Locate the cell with the specified text and output its (x, y) center coordinate. 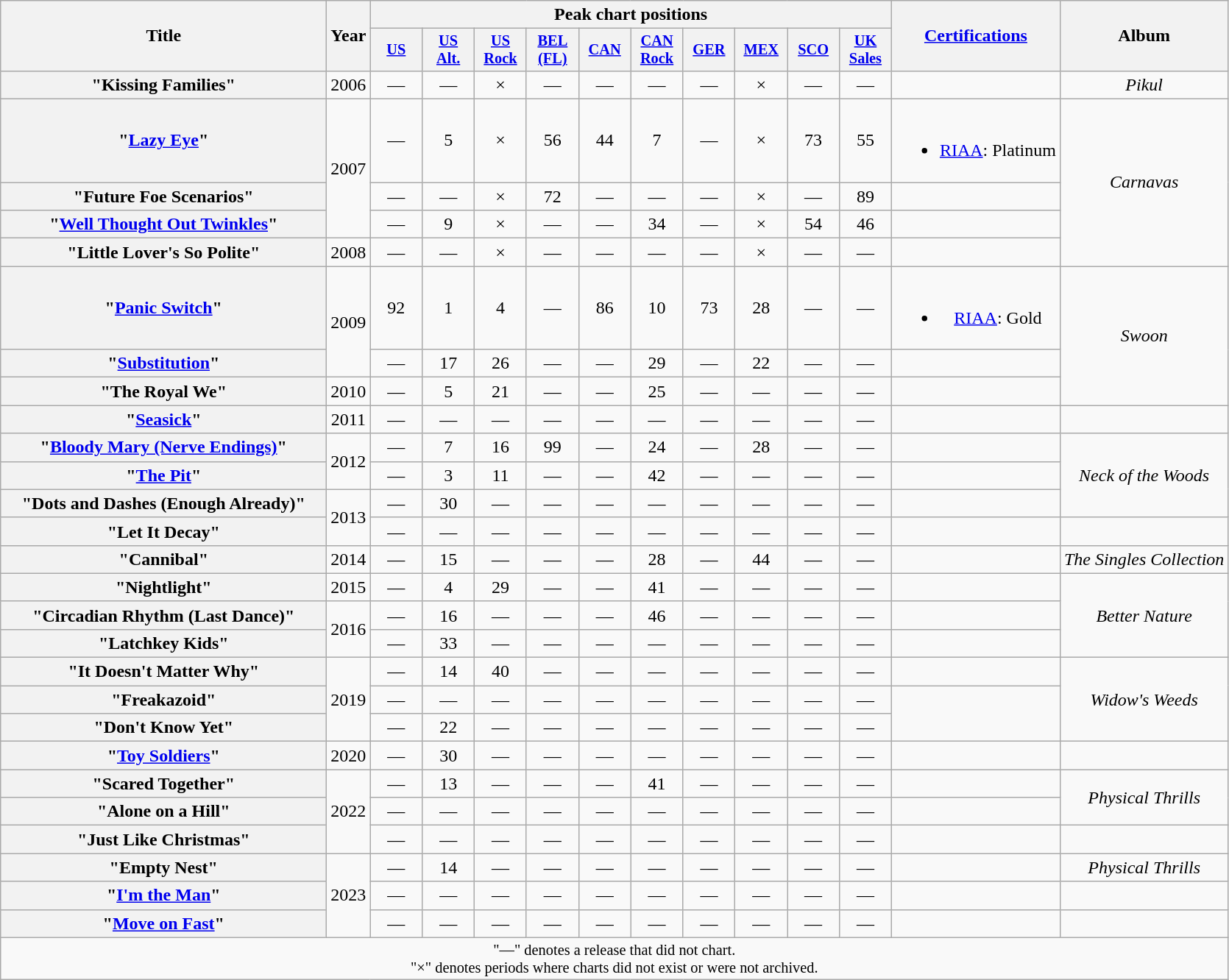
RIAA: Gold (976, 308)
10 (656, 308)
"Just Like Christmas" (163, 839)
2023 (349, 895)
2014 (349, 559)
2009 (349, 322)
"Bloody Mary (Nerve Endings)" (163, 447)
15 (449, 559)
92 (396, 308)
9 (449, 224)
72 (552, 196)
Carnavas (1144, 182)
"The Royal We" (163, 391)
SCO (814, 50)
42 (656, 475)
2012 (349, 461)
USAlt. (449, 50)
"Alone on a Hill" (163, 812)
Pikul (1144, 85)
"Future Foe Scenarios" (163, 196)
2006 (349, 85)
Neck of the Woods (1144, 475)
3 (449, 475)
"Cannibal" (163, 559)
"It Doesn't Matter Why" (163, 672)
"Scared Together" (163, 784)
The Singles Collection (1144, 559)
"Panic Switch" (163, 308)
RIAA: Platinum (976, 141)
UKSales (865, 50)
US (396, 50)
"Toy Soldiers" (163, 756)
13 (449, 784)
33 (449, 643)
54 (814, 224)
86 (605, 308)
2008 (349, 252)
CANRock (656, 50)
"I'm the Man" (163, 895)
Album (1144, 36)
"—" denotes a release that did not chart."×" denotes periods where charts did not exist or were not archived. (614, 959)
2022 (349, 812)
Certifications (976, 36)
"Move on Fast" (163, 923)
"Freakazoid" (163, 700)
"Kissing Families" (163, 85)
21 (500, 391)
"Dots and Dashes (Enough Already)" (163, 503)
CAN (605, 50)
24 (656, 447)
1 (449, 308)
2010 (349, 391)
"Well Thought Out Twinkles" (163, 224)
"Empty Nest" (163, 867)
Better Nature (1144, 615)
GER (709, 50)
2016 (349, 629)
USRock (500, 50)
2015 (349, 587)
2007 (349, 169)
Year (349, 36)
BEL (FL) (552, 50)
99 (552, 447)
"The Pit" (163, 475)
"Circadian Rhythm (Last Dance)" (163, 615)
MEX (761, 50)
2011 (349, 419)
34 (656, 224)
25 (656, 391)
Swoon (1144, 335)
"Let It Decay" (163, 531)
Peak chart positions (631, 15)
2019 (349, 700)
11 (500, 475)
40 (500, 672)
"Seasick" (163, 419)
17 (449, 363)
Widow's Weeds (1144, 700)
"Latchkey Kids" (163, 643)
"Don't Know Yet" (163, 728)
"Substitution" (163, 363)
26 (500, 363)
"Nightlight" (163, 587)
Title (163, 36)
2013 (349, 517)
"Little Lover's So Polite" (163, 252)
2020 (349, 756)
56 (552, 141)
55 (865, 141)
"Lazy Eye" (163, 141)
89 (865, 196)
